Provide the [x, y] coordinate of the cell's center where the given text is located.  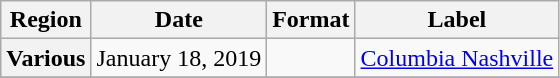
Label [457, 20]
Columbia Nashville [457, 58]
January 18, 2019 [179, 58]
Date [179, 20]
Various [46, 58]
Format [311, 20]
Region [46, 20]
